Detect which cell encompasses the target text, then output its [X, Y] center coordinate. 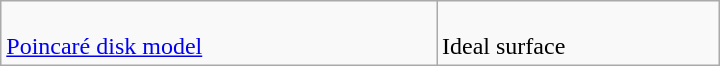
Ideal surface [578, 34]
Poincaré disk model [219, 34]
